Locate the cell with the specified text and output its [X, Y] center coordinate. 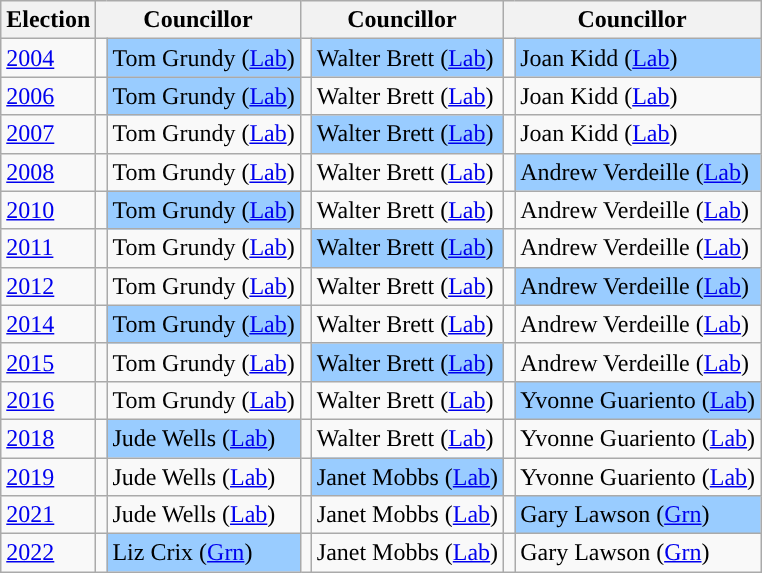
2007 [48, 134]
2021 [48, 515]
2008 [48, 172]
2014 [48, 324]
Liz Crix (Grn) [204, 553]
Election [48, 20]
2018 [48, 438]
2011 [48, 248]
2016 [48, 400]
2004 [48, 58]
2006 [48, 96]
2010 [48, 210]
2022 [48, 553]
2012 [48, 286]
2019 [48, 477]
2015 [48, 362]
